Identify which cell holds the provided text, then report its (X, Y) central coordinate. 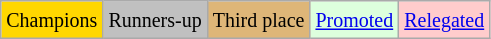
Third place (258, 20)
Promoted (354, 20)
Runners-up (155, 20)
Relegated (444, 20)
Champions (52, 20)
